Find where the given text appears and provide that cell's center as (x, y) coordinate. 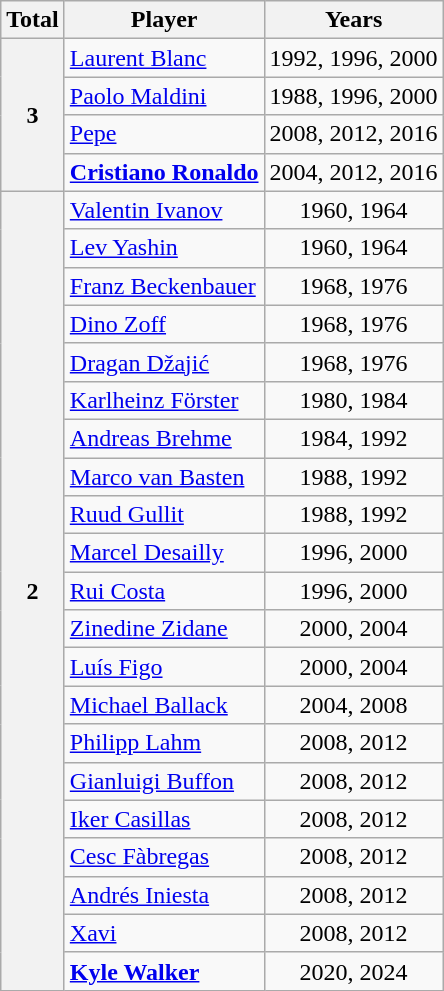
Pepe (164, 134)
Laurent Blanc (164, 58)
2008, 2012, 2016 (354, 134)
Gianluigi Buffon (164, 781)
Andreas Brehme (164, 438)
Kyle Walker (164, 971)
Xavi (164, 933)
Luís Figo (164, 667)
Rui Costa (164, 591)
2020, 2024 (354, 971)
Dino Zoff (164, 324)
2004, 2012, 2016 (354, 172)
Valentin Ivanov (164, 210)
Years (354, 20)
Zinedine Zidane (164, 629)
1988, 1996, 2000 (354, 96)
2 (33, 590)
Player (164, 20)
Total (33, 20)
Andrés Iniesta (164, 895)
1984, 1992 (354, 438)
Marcel Desailly (164, 553)
Cesc Fàbregas (164, 857)
Karlheinz Förster (164, 400)
Michael Ballack (164, 705)
Ruud Gullit (164, 515)
Paolo Maldini (164, 96)
Philipp Lahm (164, 743)
3 (33, 115)
1980, 1984 (354, 400)
1992, 1996, 2000 (354, 58)
2004, 2008 (354, 705)
Franz Beckenbauer (164, 286)
Marco van Basten (164, 477)
Cristiano Ronaldo (164, 172)
Dragan Džajić (164, 362)
Lev Yashin (164, 248)
Iker Casillas (164, 819)
